Find where the given text appears and provide that cell's center as [X, Y] coordinate. 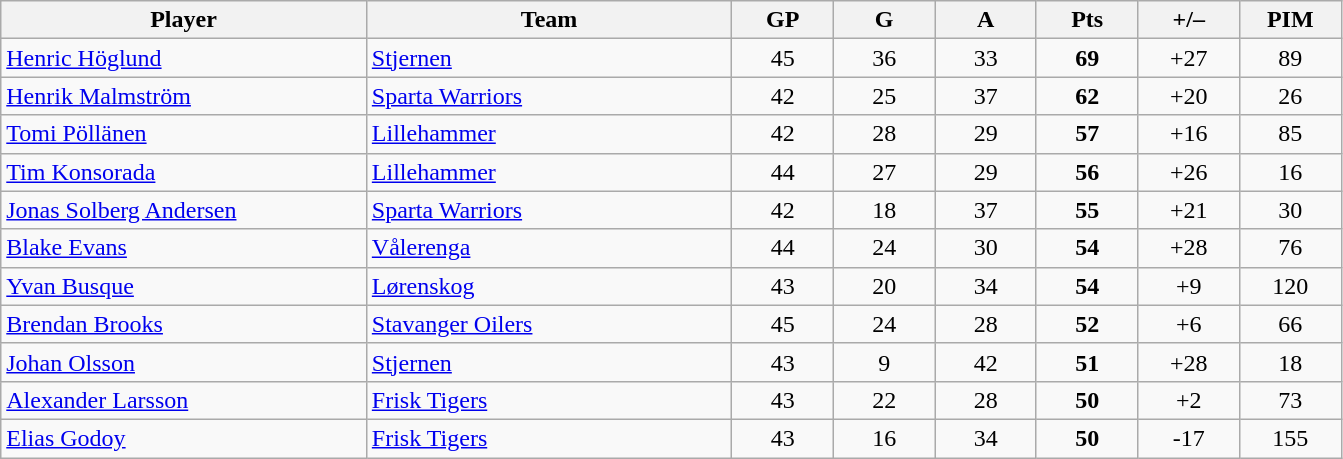
76 [1291, 248]
66 [1291, 324]
A [986, 20]
120 [1291, 286]
Alexander Larsson [184, 400]
73 [1291, 400]
Jonas Solberg Andersen [184, 210]
+16 [1189, 134]
85 [1291, 134]
22 [884, 400]
Brendan Brooks [184, 324]
-17 [1189, 438]
+26 [1189, 172]
69 [1087, 58]
+/– [1189, 20]
27 [884, 172]
Tim Konsorada [184, 172]
G [884, 20]
55 [1087, 210]
Lørenskog [549, 286]
+27 [1189, 58]
33 [986, 58]
36 [884, 58]
Elias Godoy [184, 438]
52 [1087, 324]
+6 [1189, 324]
9 [884, 362]
56 [1087, 172]
GP [783, 20]
+20 [1189, 96]
Player [184, 20]
Blake Evans [184, 248]
Vålerenga [549, 248]
20 [884, 286]
155 [1291, 438]
Pts [1087, 20]
25 [884, 96]
+21 [1189, 210]
51 [1087, 362]
Team [549, 20]
26 [1291, 96]
+2 [1189, 400]
Henrik Malmström [184, 96]
Stavanger Oilers [549, 324]
62 [1087, 96]
89 [1291, 58]
Johan Olsson [184, 362]
57 [1087, 134]
PIM [1291, 20]
+9 [1189, 286]
Tomi Pöllänen [184, 134]
Henric Höglund [184, 58]
Yvan Busque [184, 286]
